Return (X, Y) of the center of cell containing provided text 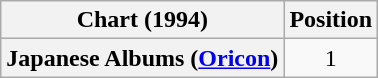
Japanese Albums (Oricon) (142, 58)
Chart (1994) (142, 20)
1 (331, 58)
Position (331, 20)
